Output the [x, y] coordinate of the center of the cell containing the given text.  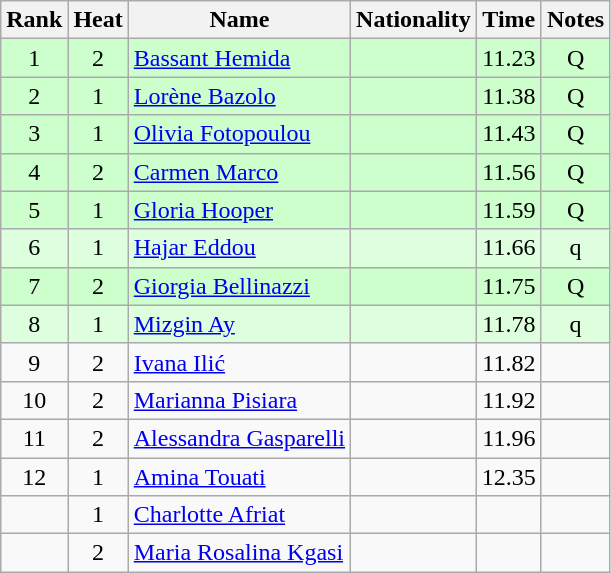
11 [34, 438]
Charlotte Afriat [239, 515]
11.23 [508, 58]
9 [34, 362]
Time [508, 20]
Name [239, 20]
11.96 [508, 438]
11.78 [508, 324]
Alessandra Gasparelli [239, 438]
Notes [575, 20]
Ivana Ilić [239, 362]
Heat [98, 20]
11.38 [508, 96]
11.66 [508, 248]
11.82 [508, 362]
Olivia Fotopoulou [239, 134]
3 [34, 134]
Amina Touati [239, 477]
11.43 [508, 134]
6 [34, 248]
Maria Rosalina Kgasi [239, 553]
Carmen Marco [239, 172]
11.56 [508, 172]
10 [34, 400]
Marianna Pisiara [239, 400]
7 [34, 286]
Rank [34, 20]
Gloria Hooper [239, 210]
11.92 [508, 400]
12 [34, 477]
Bassant Hemida [239, 58]
Giorgia Bellinazzi [239, 286]
8 [34, 324]
5 [34, 210]
Nationality [414, 20]
Hajar Eddou [239, 248]
12.35 [508, 477]
Mizgin Ay [239, 324]
11.75 [508, 286]
Lorène Bazolo [239, 96]
11.59 [508, 210]
4 [34, 172]
